Provide the [X, Y] coordinate of the cell's center where the given text is located.  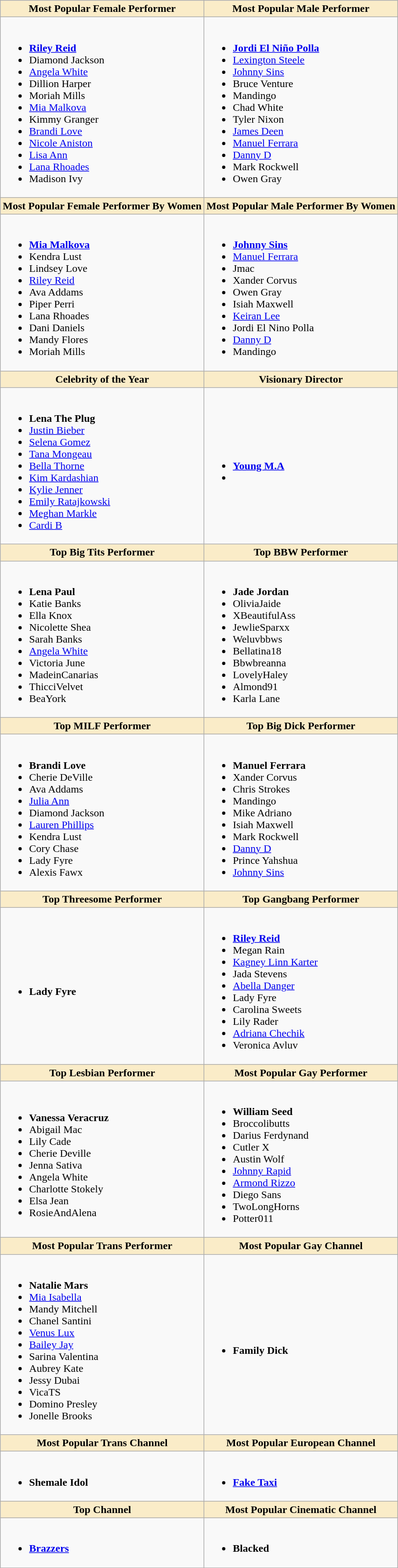
Lena PaulKatie BanksElla KnoxNicolette SheaSarah BanksAngela WhiteVictoria JuneMadeinCanariasThicciVelvetBeaYork [102, 639]
Top Big Tits Performer [102, 552]
Most Popular Female Performer [102, 9]
Lady Fyre [102, 986]
Fake Taxi [300, 1476]
Brazzers [102, 1543]
Celebrity of the Year [102, 379]
Young M.A [300, 466]
Lena The PlugJustin BieberSelena GomezTana MongeauBella ThorneKim KardashianKylie JennerEmily RatajkowskiMeghan MarkleCardi B [102, 466]
Most Popular Female Performer By Women [102, 206]
Most Popular Male Performer [300, 9]
Top Threesome Performer [102, 899]
Riley ReidDiamond JacksonAngela WhiteDillion HarperMoriah MillsMia MalkovaKimmy GrangerBrandi LoveNicole AnistonLisa AnnLana RhoadesMadison Ivy [102, 107]
William SeedBroccolibuttsDarius FerdynandCutler XAustin WolfJohnny RapidArmond RizzoDiego SansTwoLongHornsPotter011 [300, 1159]
Riley ReidMegan RainKagney Linn KarterJada StevensAbella DangerLady FyreCarolina SweetsLily RaderAdriana ChechikVeronica Avluv [300, 986]
Blacked [300, 1543]
Most Popular Male Performer By Women [300, 206]
Top Big Dick Performer [300, 726]
Brandi LoveCherie DeVilleAva AddamsJulia AnnDiamond JacksonLauren PhillipsKendra LustCory ChaseLady FyreAlexis Fawx [102, 812]
Top MILF Performer [102, 726]
Most Popular European Channel [300, 1443]
Top Lesbian Performer [102, 1073]
Most Popular Trans Performer [102, 1246]
Johnny SinsManuel FerraraJmacXander CorvusOwen GrayIsiah MaxwellKeiran LeeJordi El Nino PollaDanny DMandingo [300, 292]
Manuel FerraraXander CorvusChris StrokesMandingoMike AdrianoIsiah MaxwellMark RockwellDanny DPrince YahshuaJohnny Sins [300, 812]
Most Popular Gay Channel [300, 1246]
Most Popular Trans Channel [102, 1443]
Vanessa VeracruzAbigail MacLily CadeCherie DevilleJenna SativaAngela WhiteCharlotte StokelyElsa JeanRosieAndAlena [102, 1159]
Shemale Idol [102, 1476]
Top BBW Performer [300, 552]
Top Channel [102, 1510]
Jade JordanOliviaJaideXBeautifulAssJewlieSparxxWeluvbbwsBellatina18BbwbreannaLovelyHaleyAlmond91Karla Lane [300, 639]
Natalie MarsMia IsabellaMandy MitchellChanel SantiniVenus LuxBailey JaySarina ValentinaAubrey KateJessy DubaiVicaTSDomino PresleyJonelle Brooks [102, 1345]
Jordi El Niño PollaLexington SteeleJohnny SinsBruce VentureMandingoChad WhiteTyler NixonJames DeenManuel FerraraDanny DMark RockwellOwen Gray [300, 107]
Family Dick [300, 1345]
Top Gangbang Performer [300, 899]
Most Popular Gay Performer [300, 1073]
Mia MalkovaKendra LustLindsey LoveRiley ReidAva AddamsPiper PerriLana RhoadesDani DanielsMandy FloresMoriah Mills [102, 292]
Visionary Director [300, 379]
Most Popular Cinematic Channel [300, 1510]
